Return [X, Y] of the center of cell containing provided text 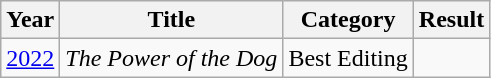
The Power of the Dog [172, 58]
Result [451, 20]
Best Editing [348, 58]
Title [172, 20]
Year [30, 20]
2022 [30, 58]
Category [348, 20]
